Capture the cell that displays the provided text and extract its [x, y] central coordinate. 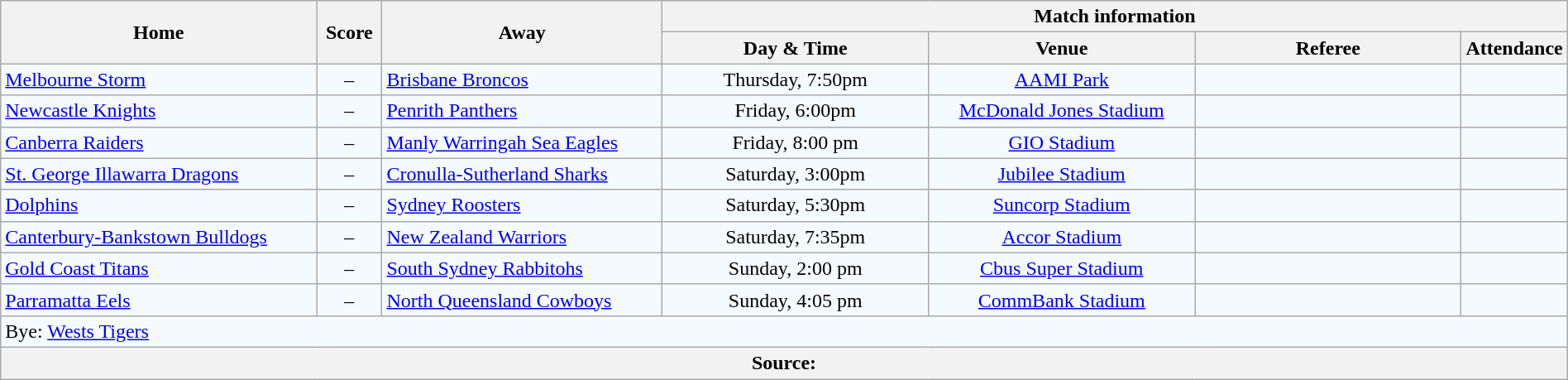
Accor Stadium [1062, 237]
Saturday, 7:35pm [796, 237]
Home [159, 32]
Friday, 8:00 pm [796, 142]
Score [349, 32]
Friday, 6:00pm [796, 111]
AAMI Park [1062, 79]
McDonald Jones Stadium [1062, 111]
Gold Coast Titans [159, 268]
CommBank Stadium [1062, 300]
Cronulla-Sutherland Sharks [523, 174]
Thursday, 7:50pm [796, 79]
New Zealand Warriors [523, 237]
GIO Stadium [1062, 142]
Bye: Wests Tigers [784, 331]
Venue [1062, 48]
Saturday, 3:00pm [796, 174]
Dolphins [159, 205]
Canberra Raiders [159, 142]
Penrith Panthers [523, 111]
South Sydney Rabbitohs [523, 268]
Sydney Roosters [523, 205]
Brisbane Broncos [523, 79]
Match information [1115, 17]
Source: [784, 363]
St. George Illawarra Dragons [159, 174]
Saturday, 5:30pm [796, 205]
Parramatta Eels [159, 300]
Day & Time [796, 48]
Melbourne Storm [159, 79]
Sunday, 2:00 pm [796, 268]
Referee [1328, 48]
Canterbury-Bankstown Bulldogs [159, 237]
Sunday, 4:05 pm [796, 300]
Cbus Super Stadium [1062, 268]
Jubilee Stadium [1062, 174]
Manly Warringah Sea Eagles [523, 142]
Attendance [1514, 48]
North Queensland Cowboys [523, 300]
Newcastle Knights [159, 111]
Suncorp Stadium [1062, 205]
Away [523, 32]
